Extract the [X, Y] coordinate from the center of the cell holding the provided text.  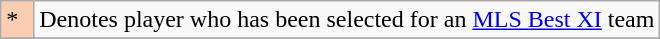
* [18, 20]
Denotes player who has been selected for an MLS Best XI team [347, 20]
